Search for the cell housing the specified text and yield its [X, Y] center coordinate. 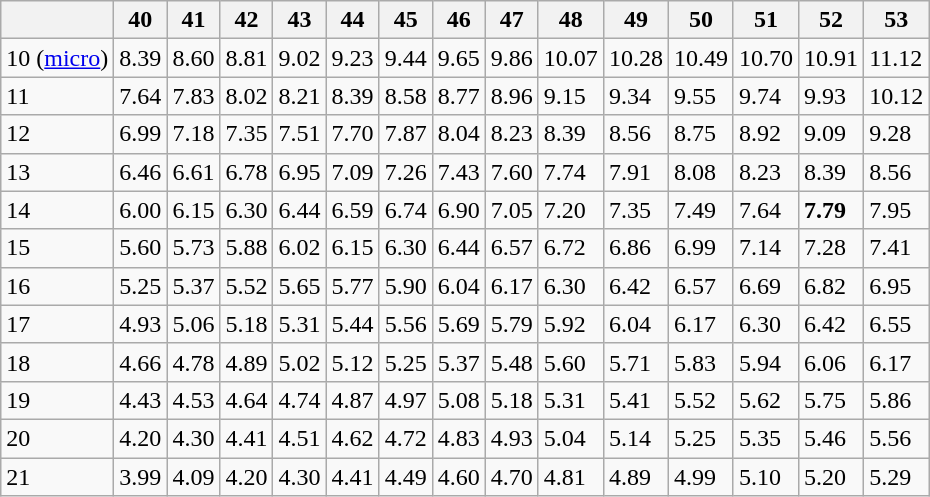
5.04 [570, 438]
10.91 [832, 58]
4.53 [194, 400]
9.44 [406, 58]
5.71 [636, 362]
6.72 [570, 248]
7.05 [512, 210]
5.77 [352, 286]
9.74 [766, 96]
4.70 [512, 477]
8.77 [458, 96]
9.86 [512, 58]
11.12 [896, 58]
10.12 [896, 96]
9.93 [832, 96]
8.58 [406, 96]
5.06 [194, 324]
8.02 [246, 96]
6.69 [766, 286]
5.41 [636, 400]
48 [570, 20]
5.79 [512, 324]
10.70 [766, 58]
7.14 [766, 248]
18 [58, 362]
8.04 [458, 134]
5.02 [300, 362]
5.90 [406, 286]
6.55 [896, 324]
7.20 [570, 210]
9.02 [300, 58]
4.51 [300, 438]
5.73 [194, 248]
9.23 [352, 58]
3.99 [140, 477]
8.21 [300, 96]
5.92 [570, 324]
5.88 [246, 248]
5.94 [766, 362]
4.99 [700, 477]
5.83 [700, 362]
7.79 [832, 210]
4.74 [300, 400]
21 [58, 477]
49 [636, 20]
5.35 [766, 438]
9.28 [896, 134]
50 [700, 20]
9.09 [832, 134]
5.08 [458, 400]
52 [832, 20]
7.51 [300, 134]
7.09 [352, 172]
5.46 [832, 438]
7.83 [194, 96]
7.74 [570, 172]
6.02 [300, 248]
5.12 [352, 362]
43 [300, 20]
4.49 [406, 477]
7.60 [512, 172]
13 [58, 172]
45 [406, 20]
14 [58, 210]
5.62 [766, 400]
8.75 [700, 134]
47 [512, 20]
5.65 [300, 286]
5.48 [512, 362]
4.81 [570, 477]
4.64 [246, 400]
8.96 [512, 96]
6.90 [458, 210]
7.49 [700, 210]
5.86 [896, 400]
4.60 [458, 477]
7.95 [896, 210]
6.78 [246, 172]
53 [896, 20]
19 [58, 400]
6.61 [194, 172]
6.74 [406, 210]
8.92 [766, 134]
6.59 [352, 210]
4.43 [140, 400]
8.08 [700, 172]
16 [58, 286]
4.09 [194, 477]
5.14 [636, 438]
6.86 [636, 248]
9.34 [636, 96]
4.83 [458, 438]
17 [58, 324]
6.00 [140, 210]
5.20 [832, 477]
7.87 [406, 134]
7.26 [406, 172]
8.81 [246, 58]
42 [246, 20]
9.65 [458, 58]
4.72 [406, 438]
7.43 [458, 172]
15 [58, 248]
4.78 [194, 362]
46 [458, 20]
4.87 [352, 400]
41 [194, 20]
51 [766, 20]
5.10 [766, 477]
5.69 [458, 324]
12 [58, 134]
5.44 [352, 324]
4.62 [352, 438]
9.15 [570, 96]
10.49 [700, 58]
7.28 [832, 248]
7.70 [352, 134]
10 (micro) [58, 58]
4.97 [406, 400]
11 [58, 96]
6.46 [140, 172]
40 [140, 20]
5.75 [832, 400]
7.91 [636, 172]
6.06 [832, 362]
4.66 [140, 362]
7.18 [194, 134]
44 [352, 20]
8.60 [194, 58]
10.28 [636, 58]
10.07 [570, 58]
20 [58, 438]
6.82 [832, 286]
5.29 [896, 477]
7.41 [896, 248]
9.55 [700, 96]
